Identify which cell holds the provided text, then report its (X, Y) central coordinate. 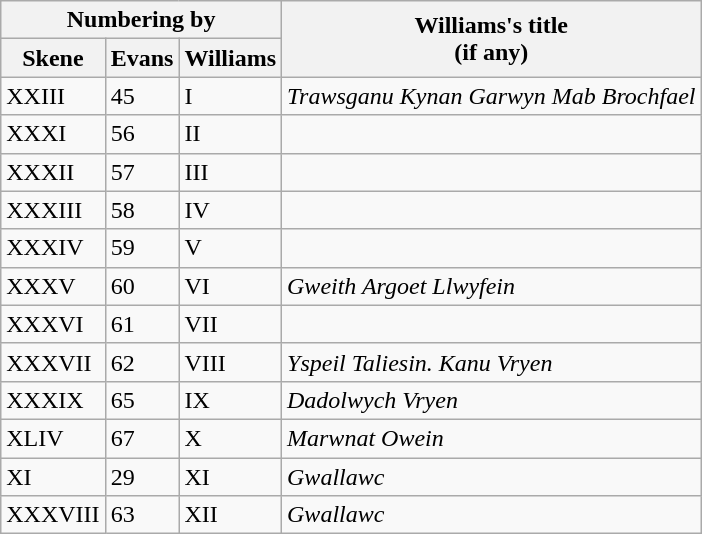
XXXVII (53, 362)
VI (230, 286)
59 (142, 248)
Evans (142, 58)
45 (142, 96)
XXXIV (53, 248)
62 (142, 362)
II (230, 134)
XXXIII (53, 210)
61 (142, 324)
VIII (230, 362)
Marwnat Owein (492, 438)
XII (230, 515)
Skene (53, 58)
58 (142, 210)
IX (230, 400)
Williams (230, 58)
XXXVIII (53, 515)
X (230, 438)
63 (142, 515)
Williams's title(if any) (492, 39)
Yspeil Taliesin. Kanu Vryen (492, 362)
IV (230, 210)
67 (142, 438)
XXXII (53, 172)
VII (230, 324)
57 (142, 172)
XXXV (53, 286)
XLIV (53, 438)
III (230, 172)
I (230, 96)
60 (142, 286)
Trawsganu Kynan Garwyn Mab Brochfael (492, 96)
Gweith Argoet Llwyfein (492, 286)
65 (142, 400)
Dadolwych Vryen (492, 400)
XXXIX (53, 400)
Numbering by (142, 20)
56 (142, 134)
29 (142, 477)
V (230, 248)
XXXVI (53, 324)
XXXI (53, 134)
XXIII (53, 96)
